For the text-containing cell, return its midpoint in [x, y] coordinate format. 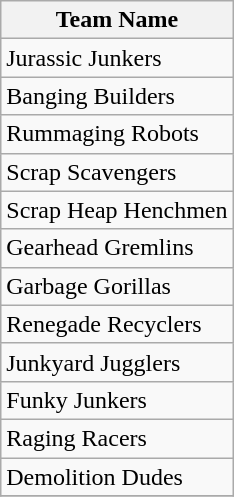
Scrap Scavengers [117, 172]
Garbage Gorillas [117, 286]
Scrap Heap Henchmen [117, 210]
Gearhead Gremlins [117, 248]
Raging Racers [117, 438]
Banging Builders [117, 96]
Renegade Recyclers [117, 324]
Junkyard Jugglers [117, 362]
Funky Junkers [117, 400]
Team Name [117, 20]
Jurassic Junkers [117, 58]
Rummaging Robots [117, 134]
Demolition Dudes [117, 477]
